Extract the (X, Y) coordinate from the center of the cell holding the provided text.  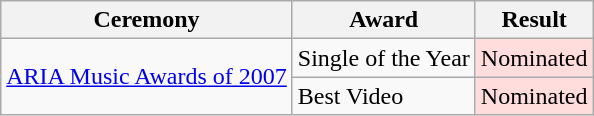
ARIA Music Awards of 2007 (147, 77)
Single of the Year (384, 58)
Award (384, 20)
Best Video (384, 96)
Ceremony (147, 20)
Result (534, 20)
